Determine the (x, y) coordinate at the center of the cell enclosing the given text.  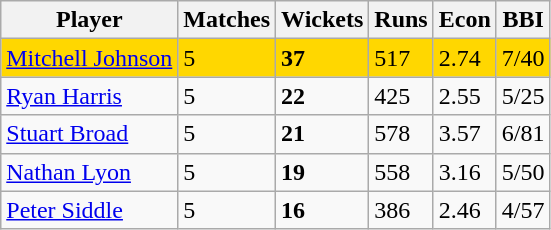
37 (322, 58)
Ryan Harris (90, 96)
2.74 (464, 58)
Player (90, 20)
Econ (464, 20)
7/40 (523, 58)
21 (322, 134)
22 (322, 96)
558 (401, 172)
4/57 (523, 210)
5/50 (523, 172)
2.46 (464, 210)
16 (322, 210)
Stuart Broad (90, 134)
Runs (401, 20)
6/81 (523, 134)
578 (401, 134)
Peter Siddle (90, 210)
Nathan Lyon (90, 172)
2.55 (464, 96)
386 (401, 210)
Matches (227, 20)
3.16 (464, 172)
Wickets (322, 20)
517 (401, 58)
BBI (523, 20)
Mitchell Johnson (90, 58)
3.57 (464, 134)
425 (401, 96)
19 (322, 172)
5/25 (523, 96)
